Identify which cell holds the provided text, then report its (x, y) central coordinate. 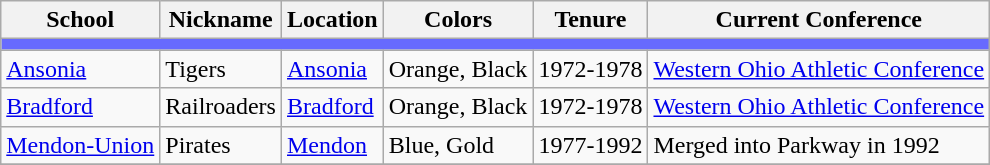
Blue, Gold (458, 145)
1977-1992 (590, 145)
Current Conference (819, 20)
Tenure (590, 20)
Tigers (221, 69)
Pirates (221, 145)
Location (332, 20)
Merged into Parkway in 1992 (819, 145)
School (80, 20)
Mendon (332, 145)
Mendon-Union (80, 145)
Railroaders (221, 107)
Nickname (221, 20)
Colors (458, 20)
